Extract the [X, Y] coordinate from the center of the cell holding the provided text.  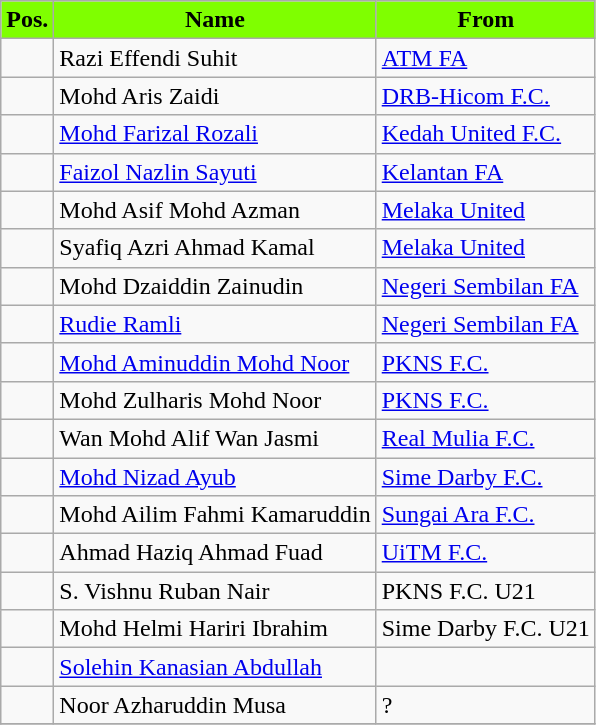
Mohd Farizal Rozali [215, 134]
Solehin Kanasian Abdullah [215, 667]
Kelantan FA [486, 172]
Mohd Asif Mohd Azman [215, 210]
Noor Azharuddin Musa [215, 705]
Rudie Ramli [215, 324]
Kedah United F.C. [486, 134]
Mohd Helmi Hariri Ibrahim [215, 629]
Mohd Dzaiddin Zainudin [215, 286]
S. Vishnu Ruban Nair [215, 591]
Pos. [28, 20]
PKNS F.C. U21 [486, 591]
? [486, 705]
Mohd Aris Zaidi [215, 96]
UiTM F.C. [486, 553]
From [486, 20]
Syafiq Azri Ahmad Kamal [215, 248]
Mohd Aminuddin Mohd Noor [215, 362]
ATM FA [486, 58]
Sungai Ara F.C. [486, 515]
Mohd Zulharis Mohd Noor [215, 400]
Mohd Nizad Ayub [215, 477]
Razi Effendi Suhit [215, 58]
Wan Mohd Alif Wan Jasmi [215, 438]
DRB-Hicom F.C. [486, 96]
Ahmad Haziq Ahmad Fuad [215, 553]
Name [215, 20]
Mohd Ailim Fahmi Kamaruddin [215, 515]
Real Mulia F.C. [486, 438]
Faizol Nazlin Sayuti [215, 172]
Sime Darby F.C. [486, 477]
Sime Darby F.C. U21 [486, 629]
